Locate the cell with the specified text and output its (x, y) center coordinate. 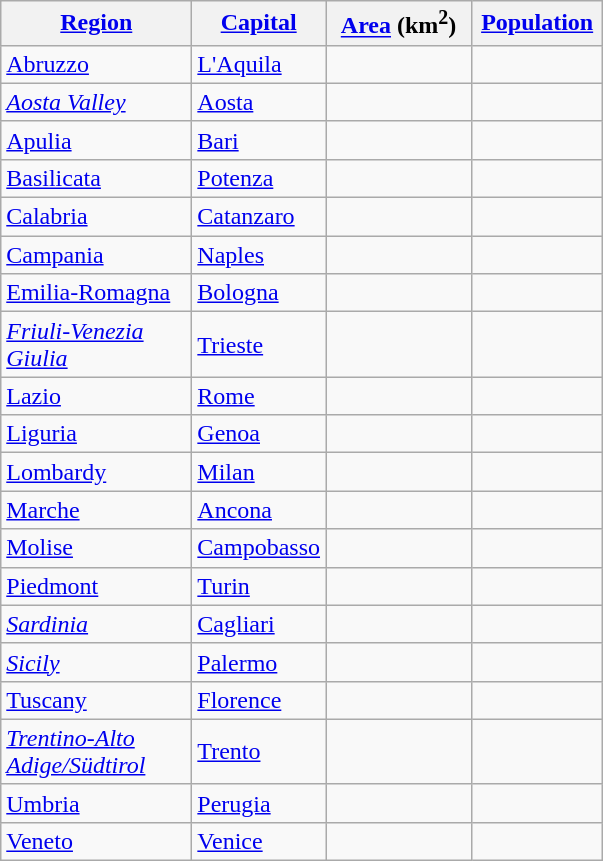
Trentino-Alto Adige/Südtirol (96, 752)
Marche (96, 510)
Turin (259, 586)
Friuli-Venezia Giulia (96, 344)
Rome (259, 396)
Emilia-Romagna (96, 293)
Palermo (259, 662)
Campobasso (259, 548)
Genoa (259, 434)
Area (km2) (399, 24)
Naples (259, 255)
Liguria (96, 434)
Region (96, 24)
Sicily (96, 662)
Veneto (96, 841)
Milan (259, 472)
Aosta (259, 102)
Campania (96, 255)
Piedmont (96, 586)
Catanzaro (259, 217)
Capital (259, 24)
Trento (259, 752)
Lombardy (96, 472)
Venice (259, 841)
Umbria (96, 803)
Cagliari (259, 624)
Aosta Valley (96, 102)
Basilicata (96, 178)
Florence (259, 700)
Trieste (259, 344)
Ancona (259, 510)
Abruzzo (96, 64)
Apulia (96, 140)
Tuscany (96, 700)
L'Aquila (259, 64)
Potenza (259, 178)
Bologna (259, 293)
Molise (96, 548)
Population (538, 24)
Perugia (259, 803)
Lazio (96, 396)
Bari (259, 140)
Calabria (96, 217)
Sardinia (96, 624)
